Pinpoint the cell where the given text exists, returning its (x, y) midpoint coordinate. 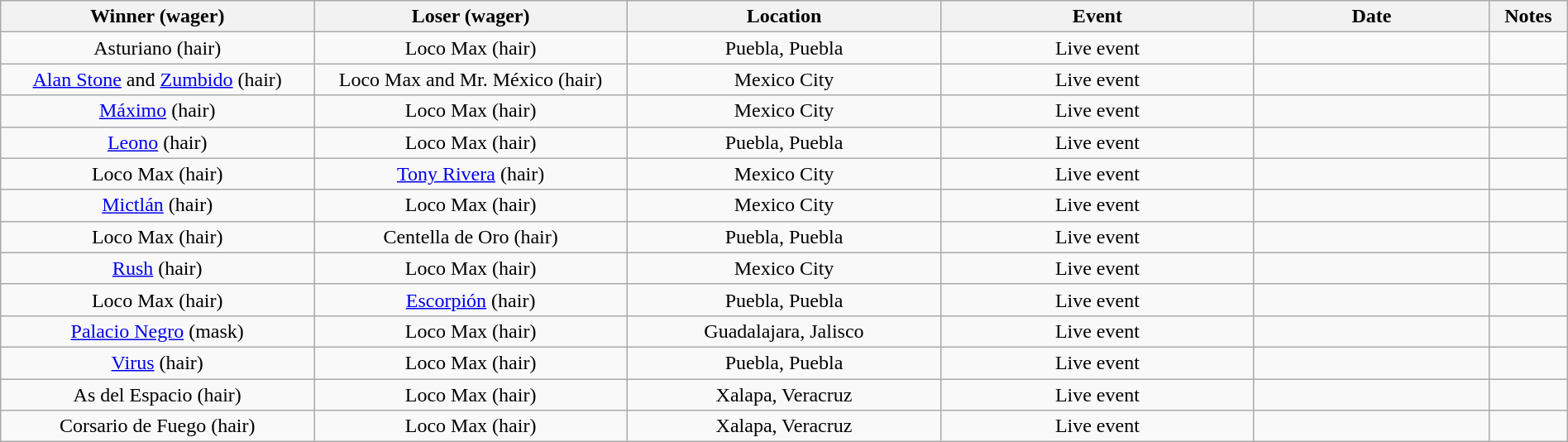
Date (1371, 17)
Event (1097, 17)
Alan Stone and Zumbido (hair) (157, 79)
Tony Rivera (hair) (471, 174)
Centella de Oro (hair) (471, 237)
Máximo (hair) (157, 111)
Virus (hair) (157, 363)
Loco Max and Mr. México (hair) (471, 79)
Guadalajara, Jalisco (784, 331)
Mictlán (hair) (157, 205)
Location (784, 17)
Winner (wager) (157, 17)
Notes (1528, 17)
Escorpión (hair) (471, 300)
Asturiano (hair) (157, 48)
As del Espacio (hair) (157, 395)
Rush (hair) (157, 268)
Palacio Negro (mask) (157, 331)
Leono (hair) (157, 142)
Corsario de Fuego (hair) (157, 426)
Loser (wager) (471, 17)
